For the text-containing cell, return its midpoint in (x, y) coordinate format. 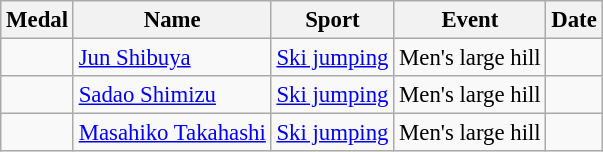
Date (574, 20)
Sadao Shimizu (172, 95)
Jun Shibuya (172, 58)
Medal (38, 20)
Name (172, 20)
Sport (332, 20)
Masahiko Takahashi (172, 133)
Event (470, 20)
